Scan for the cell matching the given text and deliver its (X, Y) coordinate at center. 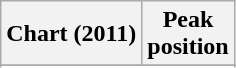
Peakposition (188, 34)
Chart (2011) (72, 34)
